Provide the (X, Y) coordinate of the cell's center where the given text is located.  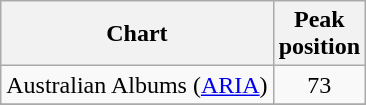
Peakposition (319, 34)
Chart (137, 34)
73 (319, 85)
Australian Albums (ARIA) (137, 85)
